Detect which cell encompasses the target text, then output its (x, y) center coordinate. 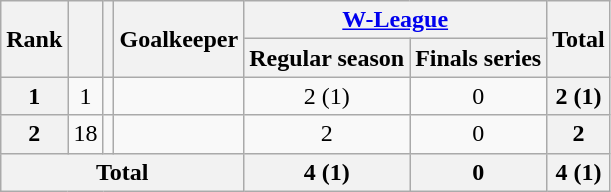
18 (86, 134)
Goalkeeper (179, 39)
Rank (34, 39)
Finals series (478, 58)
Regular season (327, 58)
W-League (396, 20)
